Capture the cell that displays the provided text and extract its (X, Y) central coordinate. 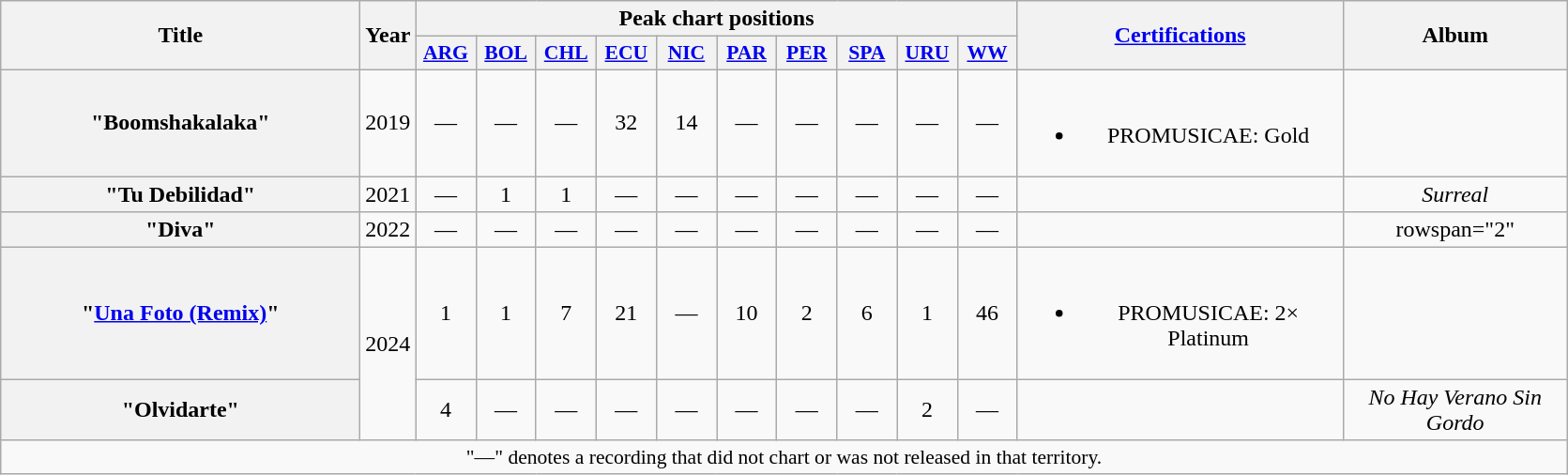
PROMUSICAE: 2× Platinum (1180, 314)
PROMUSICAE: Gold (1180, 122)
"Diva" (180, 230)
CHL (566, 54)
10 (747, 314)
Title (180, 36)
"Tu Debilidad" (180, 194)
7 (566, 314)
BOL (506, 54)
Certifications (1180, 36)
4 (446, 409)
ARG (446, 54)
"Una Foto (Remix)" (180, 314)
Album (1454, 36)
21 (626, 314)
ECU (626, 54)
32 (626, 122)
Year (388, 36)
2019 (388, 122)
"—" denotes a recording that did not chart or was not released in that territory. (784, 457)
2022 (388, 230)
NIC (686, 54)
"Boomshakalaka" (180, 122)
No Hay Verano Sin Gordo (1454, 409)
2021 (388, 194)
2024 (388, 344)
PAR (747, 54)
Surreal (1454, 194)
46 (987, 314)
rowspan="2" (1454, 230)
"Olvidarte" (180, 409)
14 (686, 122)
Peak chart positions (717, 19)
WW (987, 54)
PER (807, 54)
6 (867, 314)
SPA (867, 54)
URU (927, 54)
